Determine the [x, y] coordinate at the center of the cell enclosing the given text.  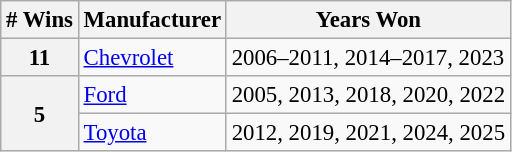
Chevrolet [152, 58]
11 [40, 58]
2005, 2013, 2018, 2020, 2022 [368, 95]
# Wins [40, 20]
Toyota [152, 133]
Manufacturer [152, 20]
Ford [152, 95]
5 [40, 114]
2012, 2019, 2021, 2024, 2025 [368, 133]
Years Won [368, 20]
2006–2011, 2014–2017, 2023 [368, 58]
